Identify which cell holds the provided text, then report its [X, Y] central coordinate. 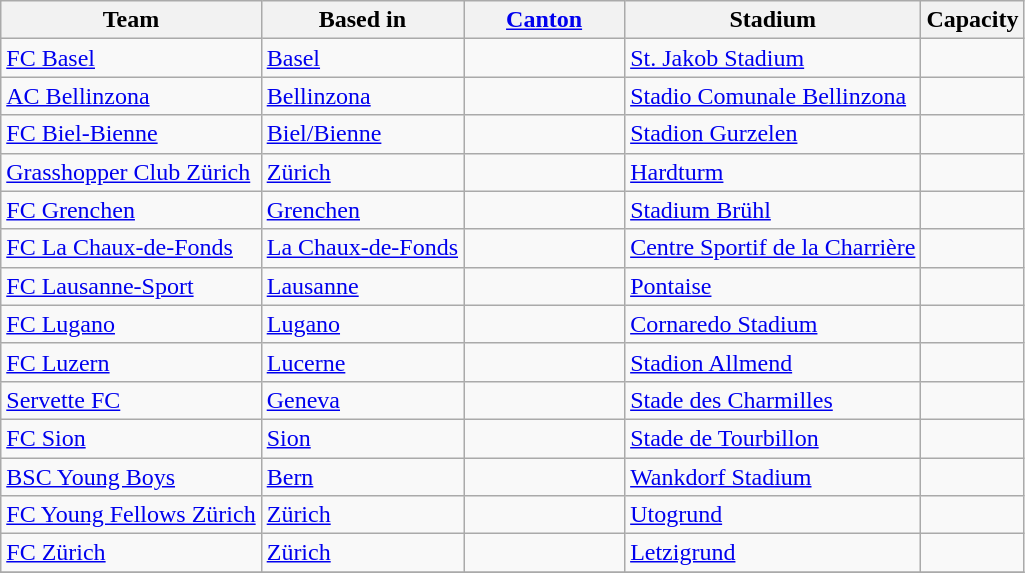
Stadion Allmend [773, 362]
FC La Chaux-de-Fonds [131, 248]
FC Zürich [131, 553]
Lausanne [362, 286]
Geneva [362, 400]
Cornaredo Stadium [773, 324]
BSC Young Boys [131, 477]
Stade des Charmilles [773, 400]
FC Lausanne-Sport [131, 286]
FC Young Fellows Zürich [131, 515]
FC Biel-Bienne [131, 134]
FC Luzern [131, 362]
Basel [362, 58]
Bern [362, 477]
Biel/Bienne [362, 134]
Team [131, 20]
AC Bellinzona [131, 96]
Stadium Brühl [773, 210]
Based in [362, 20]
Stadium [773, 20]
Sion [362, 438]
Grenchen [362, 210]
Lucerne [362, 362]
Capacity [972, 20]
Stadion Gurzelen [773, 134]
Canton [544, 20]
Wankdorf Stadium [773, 477]
Utogrund [773, 515]
FC Grenchen [131, 210]
La Chaux-de-Fonds [362, 248]
Centre Sportif de la Charrière [773, 248]
FC Lugano [131, 324]
FC Sion [131, 438]
Stadio Comunale Bellinzona [773, 96]
Stade de Tourbillon [773, 438]
Lugano [362, 324]
Letzigrund [773, 553]
FC Basel [131, 58]
Pontaise [773, 286]
Hardturm [773, 172]
St. Jakob Stadium [773, 58]
Grasshopper Club Zürich [131, 172]
Servette FC [131, 400]
Bellinzona [362, 96]
